Search for the cell housing the specified text and yield its [X, Y] center coordinate. 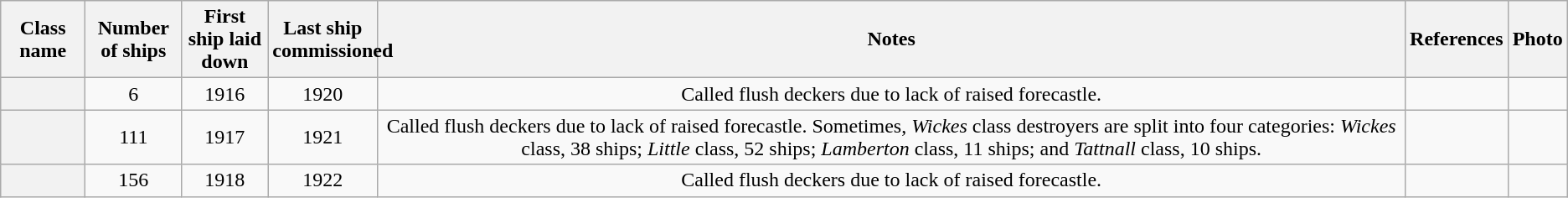
1922 [323, 180]
First ship laid down [224, 39]
111 [134, 138]
References [1457, 39]
1921 [323, 138]
1917 [224, 138]
Number of ships [134, 39]
1918 [224, 180]
Last ship commissioned [323, 39]
156 [134, 180]
Photo [1538, 39]
Class name [44, 39]
1920 [323, 94]
6 [134, 94]
1916 [224, 94]
Notes [891, 39]
